Determine the [X, Y] coordinate at the center of the cell enclosing the given text.  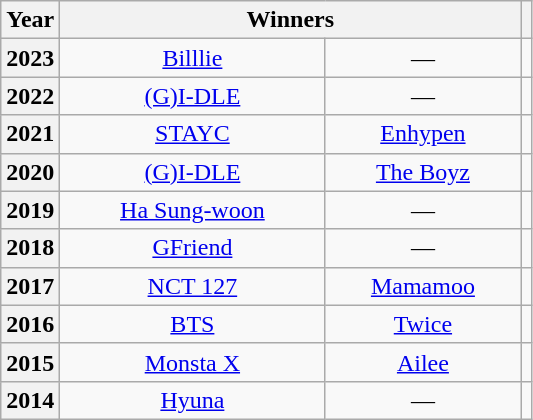
GFriend [192, 248]
Enhypen [423, 134]
2023 [30, 58]
Year [30, 20]
NCT 127 [192, 286]
2018 [30, 248]
Ha Sung-woon [192, 210]
Monsta X [192, 362]
Winners [290, 20]
2015 [30, 362]
2020 [30, 172]
Ailee [423, 362]
2016 [30, 324]
The Boyz [423, 172]
Twice [423, 324]
Hyuna [192, 400]
2021 [30, 134]
2019 [30, 210]
Billlie [192, 58]
2014 [30, 400]
BTS [192, 324]
2022 [30, 96]
2017 [30, 286]
STAYC [192, 134]
Mamamoo [423, 286]
